Output the (X, Y) coordinate of the center of the cell containing the given text.  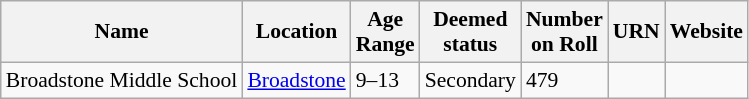
9–13 (386, 80)
AgeRange (386, 32)
479 (564, 80)
URN (636, 32)
Website (706, 32)
Broadstone Middle School (122, 80)
Secondary (470, 80)
Deemedstatus (470, 32)
Location (296, 32)
Numberon Roll (564, 32)
Broadstone (296, 80)
Name (122, 32)
